Return [x, y] of the center of cell containing provided text 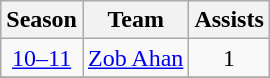
1 [229, 58]
10–11 [42, 58]
Team [135, 20]
Assists [229, 20]
Zob Ahan [135, 58]
Season [42, 20]
